Detect which cell encompasses the target text, then output its (x, y) center coordinate. 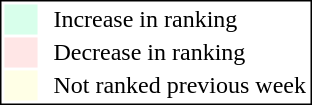
Not ranked previous week (180, 85)
Decrease in ranking (180, 53)
Increase in ranking (180, 19)
